Output the (x, y) coordinate of the center of the cell containing the given text.  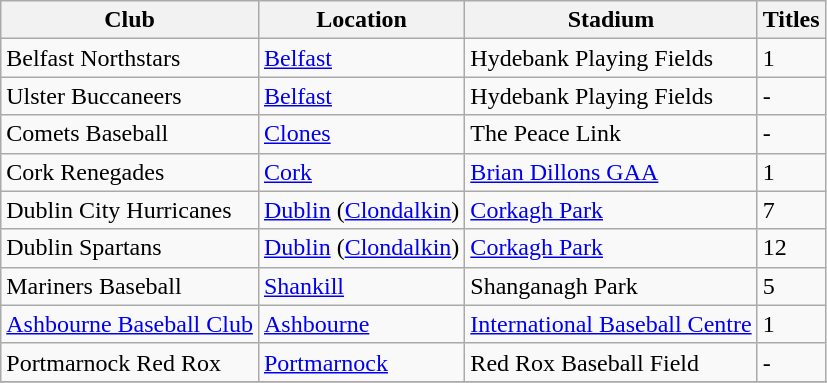
The Peace Link (611, 134)
Comets Baseball (130, 134)
Ulster Buccaneers (130, 96)
Shankill (361, 286)
Belfast Northstars (130, 58)
7 (791, 210)
Clones (361, 134)
Portmarnock Red Rox (130, 362)
International Baseball Centre (611, 324)
Titles (791, 20)
Portmarnock (361, 362)
Shanganagh Park (611, 286)
Location (361, 20)
Cork (361, 172)
Stadium (611, 20)
5 (791, 286)
Cork Renegades (130, 172)
Dublin City Hurricanes (130, 210)
Brian Dillons GAA (611, 172)
12 (791, 248)
Mariners Baseball (130, 286)
Dublin Spartans (130, 248)
Club (130, 20)
Ashbourne Baseball Club (130, 324)
Ashbourne (361, 324)
Red Rox Baseball Field (611, 362)
